Output the (X, Y) coordinate of the center of the cell containing the given text.  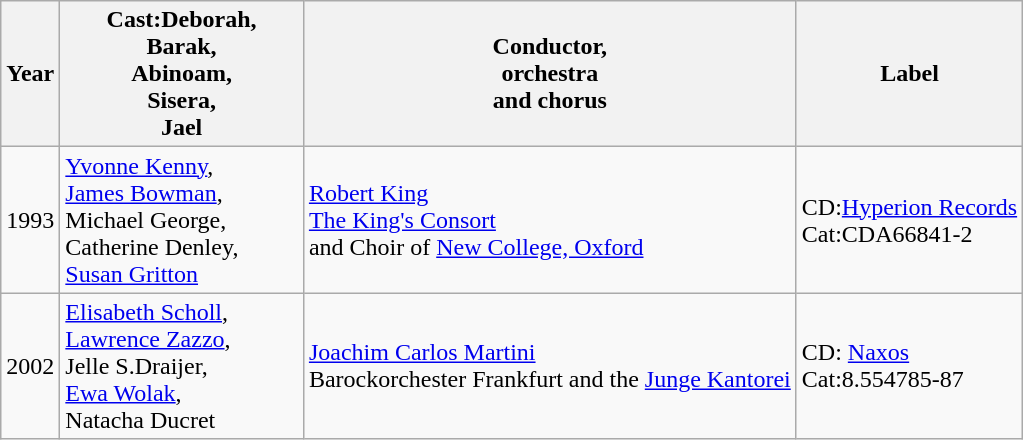
Joachim Carlos MartiniBarockorchester Frankfurt and the Junge Kantorei (550, 366)
Cast:Deborah,Barak,Abinoam,Sisera,Jael (182, 74)
Robert KingThe King's Consort and Choir of New College, Oxford (550, 220)
Year (30, 74)
Label (909, 74)
Conductor,orchestraand chorus (550, 74)
1993 (30, 220)
CD: NaxosCat:8.554785-87 (909, 366)
CD:Hyperion RecordsCat:CDA66841-2 (909, 220)
Yvonne Kenny, James Bowman,Michael George,Catherine Denley,Susan Gritton (182, 220)
Elisabeth Scholl,Lawrence Zazzo,Jelle S.Draijer,Ewa Wolak,Natacha Ducret (182, 366)
2002 (30, 366)
